Output the [x, y] coordinate of the center of the cell containing the given text.  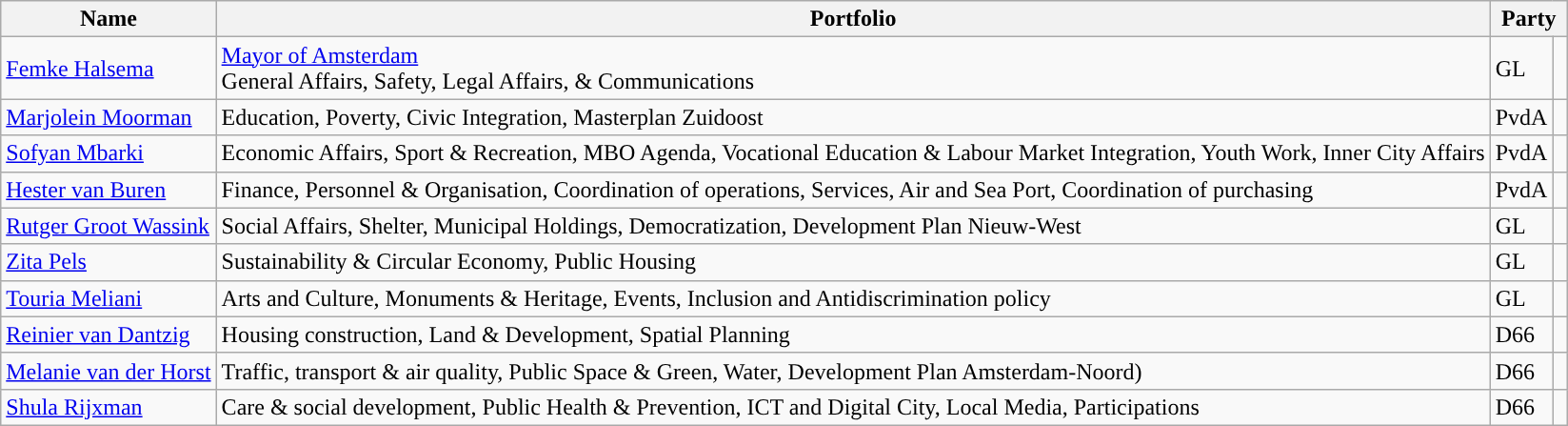
Reinier van Dantzig [109, 335]
Arts and Culture, Monuments & Heritage, Events, Inclusion and Antidiscrimination policy [853, 298]
Shula Rijxman [109, 407]
Sustainability & Circular Economy, Public Housing [853, 262]
Marjolein Moorman [109, 117]
Melanie van der Horst [109, 371]
Sofyan Mbarki [109, 153]
Portfolio [853, 19]
Traffic, transport & air quality, Public Space & Green, Water, Development Plan Amsterdam-Noord) [853, 371]
Economic Affairs, Sport & Recreation, MBO Agenda, Vocational Education & Labour Market Integration, Youth Work, Inner City Affairs [853, 153]
Housing construction, Land & Development, Spatial Planning [853, 335]
Femke Halsema [109, 69]
Name [109, 19]
Care & social development, Public Health & Prevention, ICT and Digital City, Local Media, Participations [853, 407]
Education, Poverty, Civic Integration, Masterplan Zuidoost [853, 117]
Finance, Personnel & Organisation, Coordination of operations, Services, Air and Sea Port, Coordination of purchasing [853, 190]
Zita Pels [109, 262]
Social Affairs, Shelter, Municipal Holdings, Democratization, Development Plan Nieuw-West [853, 226]
Party [1529, 19]
Touria Meliani [109, 298]
Mayor of AmsterdamGeneral Affairs, Safety, Legal Affairs, & Communications [853, 69]
Rutger Groot Wassink [109, 226]
Hester van Buren [109, 190]
